Detect which cell encompasses the target text, then output its [x, y] center coordinate. 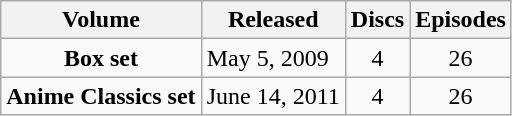
May 5, 2009 [273, 58]
Released [273, 20]
Discs [377, 20]
June 14, 2011 [273, 96]
Box set [101, 58]
Episodes [461, 20]
Anime Classics set [101, 96]
Volume [101, 20]
